Return the (X, Y) coordinate for the center point of the cell that contains the specified text.  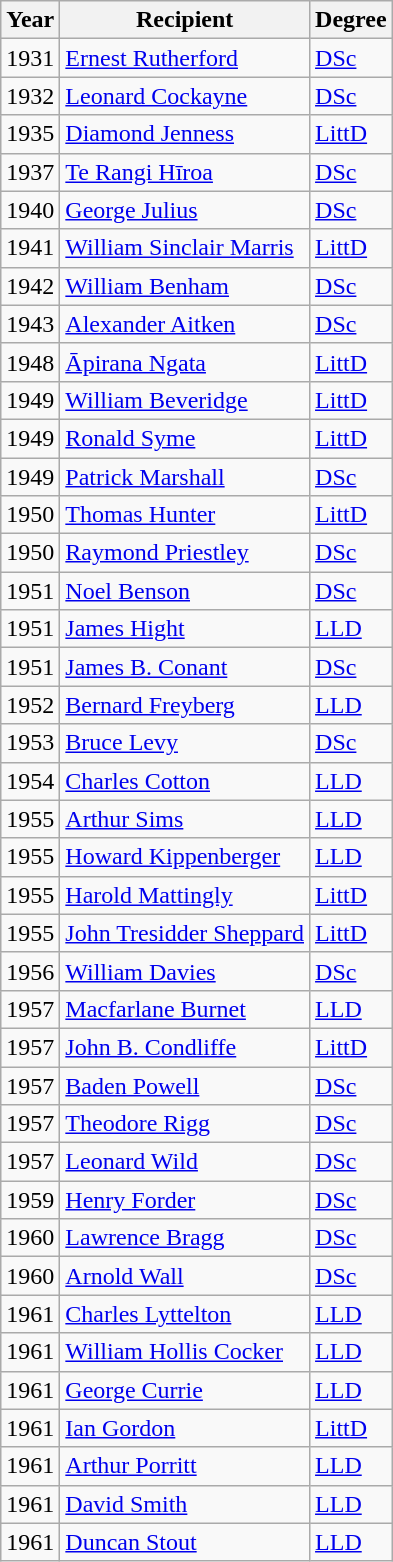
1943 (30, 324)
Degree (352, 20)
John Tresidder Sheppard (185, 933)
Charles Lyttelton (185, 1314)
James B. Conant (185, 667)
1952 (30, 705)
William Sinclair Marris (185, 248)
1953 (30, 743)
1956 (30, 971)
William Benham (185, 286)
1940 (30, 210)
1931 (30, 58)
John B. Condliffe (185, 1047)
Harold Mattingly (185, 895)
1935 (30, 134)
1954 (30, 781)
Thomas Hunter (185, 515)
William Davies (185, 971)
Te Rangi Hīroa (185, 172)
Duncan Stout (185, 1542)
Ernest Rutherford (185, 58)
Āpirana Ngata (185, 362)
Charles Cotton (185, 781)
George Currie (185, 1390)
Leonard Cockayne (185, 96)
William Beveridge (185, 400)
William Hollis Cocker (185, 1352)
Theodore Rigg (185, 1124)
George Julius (185, 210)
1937 (30, 172)
David Smith (185, 1504)
1942 (30, 286)
Patrick Marshall (185, 477)
Henry Forder (185, 1200)
Noel Benson (185, 591)
1932 (30, 96)
Recipient (185, 20)
Howard Kippenberger (185, 857)
Year (30, 20)
Arnold Wall (185, 1276)
Diamond Jenness (185, 134)
1948 (30, 362)
Alexander Aitken (185, 324)
Macfarlane Burnet (185, 1009)
Raymond Priestley (185, 553)
1959 (30, 1200)
Bruce Levy (185, 743)
Lawrence Bragg (185, 1238)
1941 (30, 248)
Ian Gordon (185, 1428)
James Hight (185, 629)
Arthur Sims (185, 819)
Ronald Syme (185, 438)
Baden Powell (185, 1085)
Bernard Freyberg (185, 705)
Arthur Porritt (185, 1466)
Leonard Wild (185, 1162)
